From the cell containing the given text, extract its center point as (X, Y) coordinate. 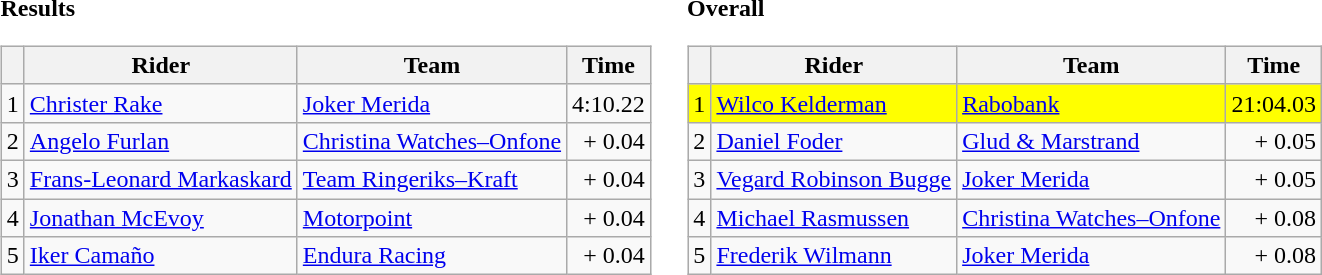
Daniel Foder (834, 141)
Frederik Wilmann (834, 256)
Team Ringeriks–Kraft (432, 179)
21:04.03 (1274, 103)
Christer Rake (160, 103)
4:10.22 (609, 103)
Endura Racing (432, 256)
Frans-Leonard Markaskard (160, 179)
Glud & Marstrand (1092, 141)
Wilco Kelderman (834, 103)
Michael Rasmussen (834, 217)
Vegard Robinson Bugge (834, 179)
Angelo Furlan (160, 141)
Jonathan McEvoy (160, 217)
Iker Camaño (160, 256)
Motorpoint (432, 217)
Rabobank (1092, 103)
